Determine the (x, y) coordinate at the center of the cell enclosing the given text.  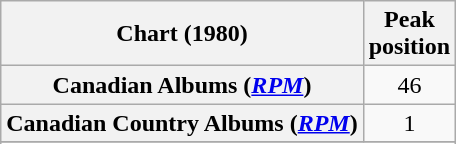
46 (409, 85)
Canadian Country Albums (RPM) (182, 123)
1 (409, 123)
Peak position (409, 34)
Chart (1980) (182, 34)
Canadian Albums (RPM) (182, 85)
